Output the [X, Y] coordinate of the center of the cell containing the given text.  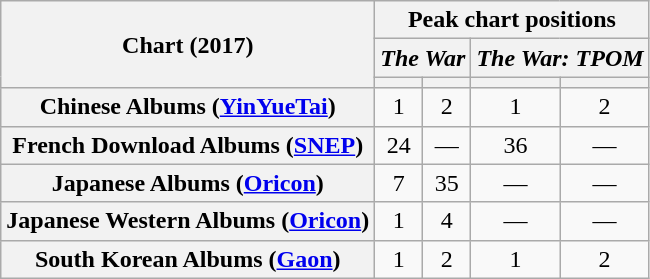
7 [399, 183]
French Download Albums (SNEP) [188, 145]
The War [423, 58]
Chart (2017) [188, 44]
Peak chart positions [512, 20]
35 [447, 183]
4 [447, 221]
South Korean Albums (Gaon) [188, 259]
The War: TPOM [560, 58]
Japanese Western Albums (Oricon) [188, 221]
Chinese Albums (YinYueTai) [188, 107]
36 [516, 145]
24 [399, 145]
Japanese Albums (Oricon) [188, 183]
